Output the [X, Y] coordinate of the center of the cell containing the given text.  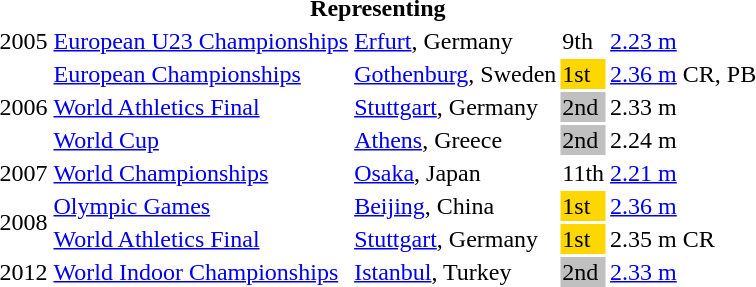
European Championships [201, 74]
Athens, Greece [456, 140]
Olympic Games [201, 206]
Istanbul, Turkey [456, 272]
World Championships [201, 173]
Gothenburg, Sweden [456, 74]
European U23 Championships [201, 41]
Erfurt, Germany [456, 41]
Osaka, Japan [456, 173]
World Indoor Championships [201, 272]
Beijing, China [456, 206]
9th [584, 41]
World Cup [201, 140]
11th [584, 173]
